Provide the (X, Y) coordinate of the cell's center where the given text is located.  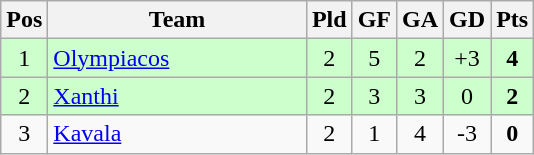
Olympiacos (178, 58)
Pos (24, 20)
Pts (512, 20)
Team (178, 20)
GF (374, 20)
5 (374, 58)
GD (468, 20)
+3 (468, 58)
GA (420, 20)
-3 (468, 134)
Xanthi (178, 96)
Kavala (178, 134)
Pld (329, 20)
